Locate the cell with the specified text and output its (X, Y) center coordinate. 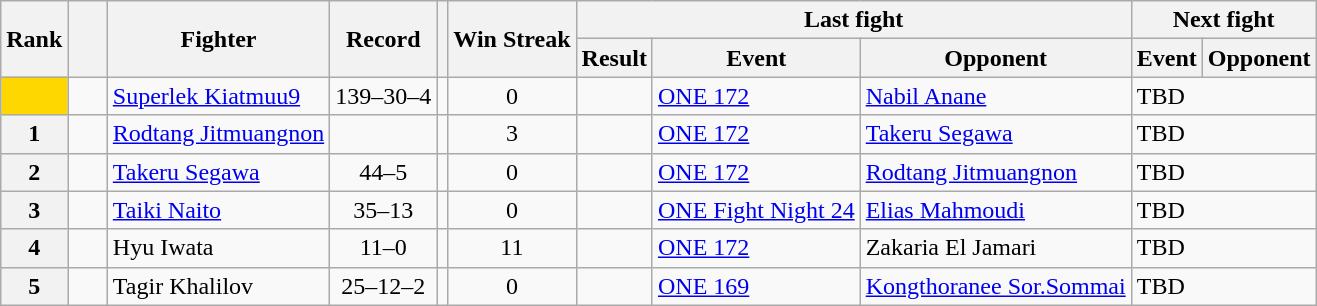
Superlek Kiatmuu9 (218, 96)
ONE 169 (756, 286)
139–30–4 (384, 96)
Tagir Khalilov (218, 286)
1 (34, 134)
11–0 (384, 248)
Fighter (218, 39)
Taiki Naito (218, 210)
11 (512, 248)
Hyu Iwata (218, 248)
Zakaria El Jamari (996, 248)
Elias Mahmoudi (996, 210)
Rank (34, 39)
Record (384, 39)
Win Streak (512, 39)
Next fight (1224, 20)
4 (34, 248)
Nabil Anane (996, 96)
44–5 (384, 172)
2 (34, 172)
Last fight (854, 20)
Result (614, 58)
Kongthoranee Sor.Sommai (996, 286)
ONE Fight Night 24 (756, 210)
5 (34, 286)
35–13 (384, 210)
25–12–2 (384, 286)
